Return the [X, Y] coordinate for the center point of the cell that contains the specified text.  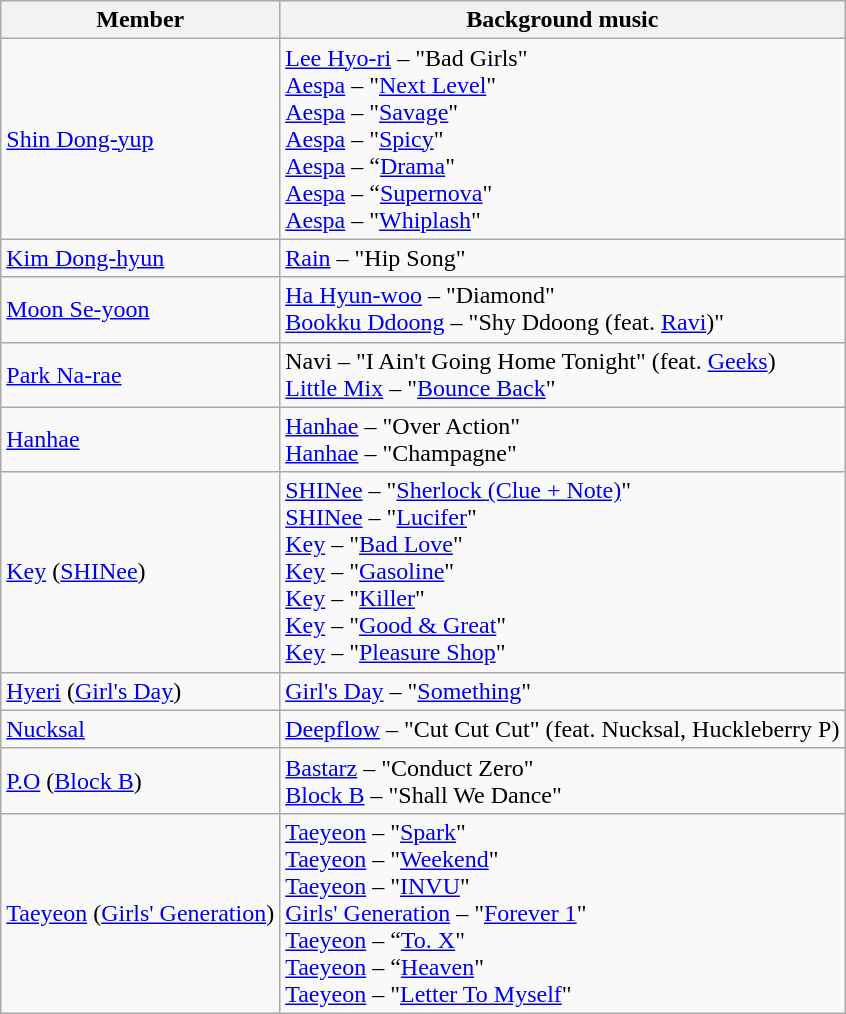
Hyeri (Girl's Day) [140, 691]
Park Na-rae [140, 374]
Moon Se-yoon [140, 310]
Taeyeon (Girls' Generation) [140, 913]
Kim Dong-hyun [140, 258]
Nucksal [140, 729]
Lee Hyo-ri – "Bad Girls"Aespa – "Next Level"Aespa – "Savage"Aespa – "Spicy"Aespa – “Drama"Aespa – “Supernova"Aespa – "Whiplash" [562, 139]
Member [140, 20]
Key (SHINee) [140, 572]
Bastarz – "Conduct Zero" Block B – "Shall We Dance" [562, 780]
Hanhae – "Over Action"Hanhae – "Champagne" [562, 440]
Rain – "Hip Song" [562, 258]
Ha Hyun-woo – "Diamond" Bookku Ddoong – "Shy Ddoong (feat. Ravi)" [562, 310]
Taeyeon – "Spark"Taeyeon – "Weekend"Taeyeon – "INVU"Girls' Generation – "Forever 1"Taeyeon – “To. X"Taeyeon – “Heaven"Taeyeon – "Letter To Myself" [562, 913]
Deepflow – "Cut Cut Cut" (feat. Nucksal, Huckleberry P) [562, 729]
P.O (Block B) [140, 780]
Shin Dong-yup [140, 139]
SHINee – "Sherlock (Clue + Note)"SHINee – "Lucifer"Key – "Bad Love"Key – "Gasoline"Key – "Killer"Key – "Good & Great"Key – "Pleasure Shop" [562, 572]
Hanhae [140, 440]
Background music [562, 20]
Girl's Day – "Something" [562, 691]
Navi – "I Ain't Going Home Tonight" (feat. Geeks)Little Mix – "Bounce Back" [562, 374]
